For the text-containing cell, return its midpoint in (X, Y) coordinate format. 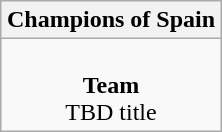
Champions of Spain (110, 20)
TeamTBD title (110, 85)
